Capture the cell that displays the provided text and extract its [X, Y] central coordinate. 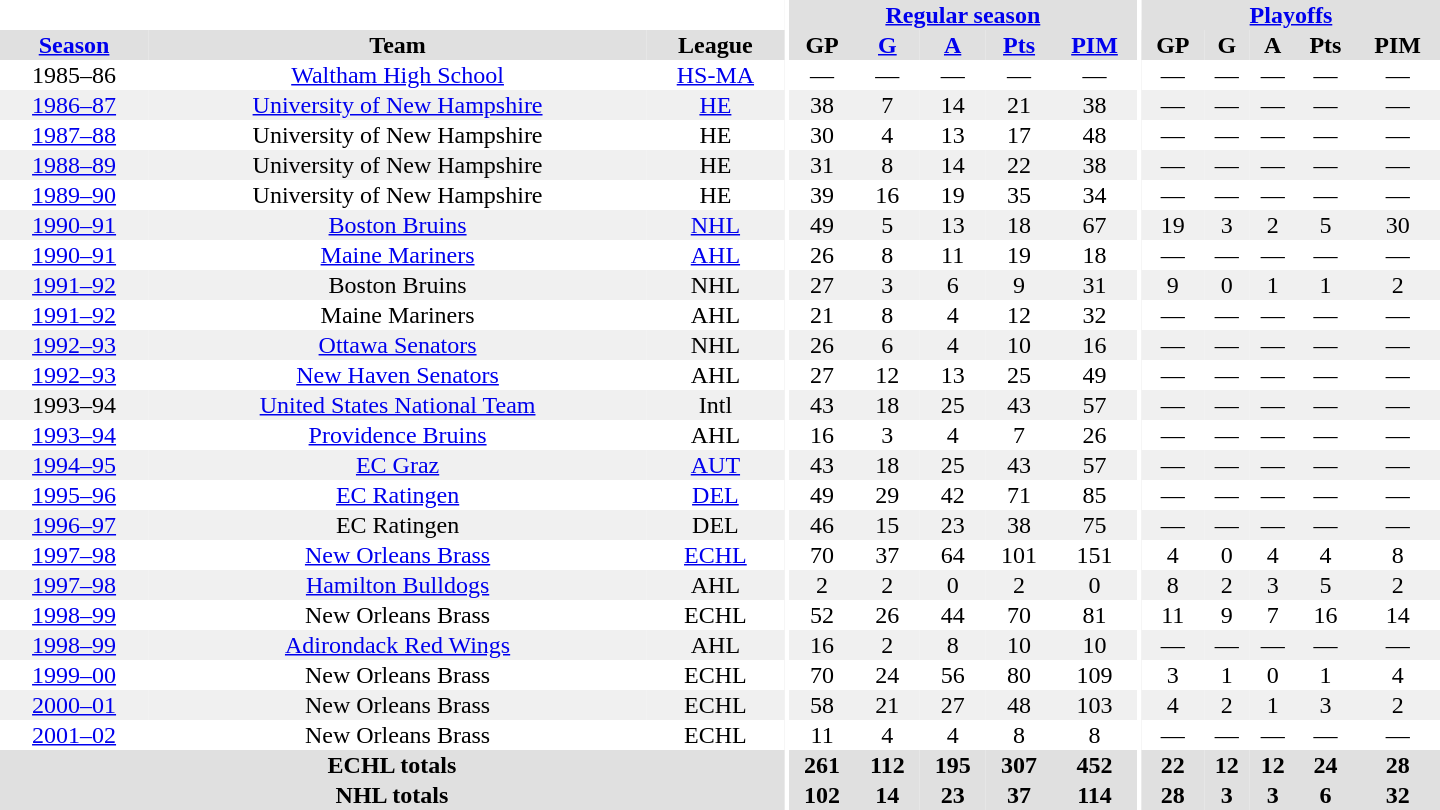
46 [822, 525]
Hamilton Bulldogs [398, 585]
71 [1019, 495]
56 [952, 675]
81 [1094, 615]
League [716, 45]
42 [952, 495]
1986–87 [74, 105]
102 [822, 795]
United States National Team [398, 405]
1985–86 [74, 75]
103 [1094, 705]
52 [822, 615]
Intl [716, 405]
NHL totals [392, 795]
1999–00 [74, 675]
114 [1094, 795]
2001–02 [74, 735]
Season [74, 45]
80 [1019, 675]
261 [822, 765]
307 [1019, 765]
ECHL totals [392, 765]
1994–95 [74, 465]
452 [1094, 765]
Regular season [963, 15]
1989–90 [74, 195]
85 [1094, 495]
Waltham High School [398, 75]
Playoffs [1291, 15]
Team [398, 45]
Ottawa Senators [398, 345]
Adirondack Red Wings [398, 645]
17 [1019, 135]
29 [887, 495]
64 [952, 555]
112 [887, 765]
1996–97 [74, 525]
HS-MA [716, 75]
1987–88 [74, 135]
New Haven Senators [398, 375]
195 [952, 765]
1988–89 [74, 165]
101 [1019, 555]
58 [822, 705]
15 [887, 525]
67 [1094, 225]
75 [1094, 525]
35 [1019, 195]
151 [1094, 555]
Providence Bruins [398, 435]
44 [952, 615]
34 [1094, 195]
AUT [716, 465]
EC Graz [398, 465]
2000–01 [74, 705]
39 [822, 195]
1995–96 [74, 495]
109 [1094, 675]
